Locate the cell with the specified text and output its [X, Y] center coordinate. 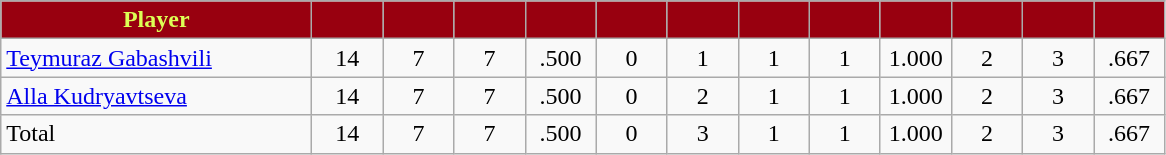
Player [156, 20]
Teymuraz Gabashvili [156, 58]
Total [156, 134]
Alla Kudryavtseva [156, 96]
